From the cell containing the given text, extract its center point as (x, y) coordinate. 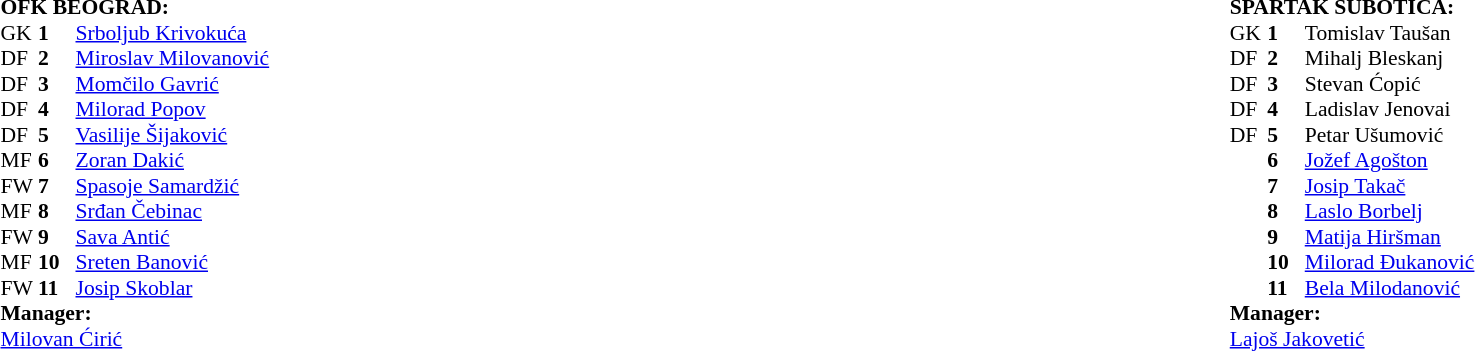
Milorad Popov (226, 109)
Manager: (188, 313)
Sreten Banović (226, 263)
Srboljub Krivokuća (226, 33)
Sava Antić (226, 237)
Srđan Čebinac (226, 211)
Zoran Dakić (226, 161)
Vasilije Šijaković (226, 135)
Josip Skoblar (226, 288)
Miroslav Milovanović (226, 59)
Momčilo Gavrić (226, 84)
Spasoje Samardžić (226, 186)
